Return the (X, Y) coordinate for the center point of the cell that contains the specified text.  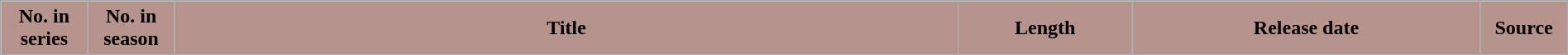
Length (1045, 28)
Release date (1307, 28)
No. inseries (45, 28)
Source (1523, 28)
Title (566, 28)
No. inseason (131, 28)
